Scan for the cell matching the given text and deliver its [x, y] coordinate at center. 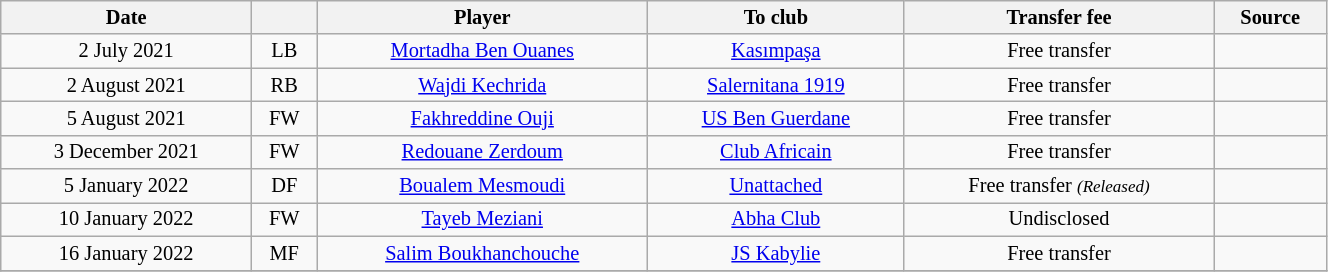
Transfer fee [1059, 17]
3 December 2021 [126, 152]
5 August 2021 [126, 118]
LB [284, 51]
Redouane Zerdoum [482, 152]
To club [776, 17]
Unattached [776, 186]
Wajdi Kechrida [482, 85]
Undisclosed [1059, 219]
DF [284, 186]
Free transfer (Released) [1059, 186]
Club Africain [776, 152]
Date [126, 17]
Kasımpaşa [776, 51]
Fakhreddine Ouji [482, 118]
Salim Boukhanchouche [482, 253]
2 July 2021 [126, 51]
MF [284, 253]
10 January 2022 [126, 219]
Player [482, 17]
US Ben Guerdane [776, 118]
Abha Club [776, 219]
Tayeb Meziani [482, 219]
RB [284, 85]
2 August 2021 [126, 85]
16 January 2022 [126, 253]
Boualem Mesmoudi [482, 186]
5 January 2022 [126, 186]
JS Kabylie [776, 253]
Mortadha Ben Ouanes [482, 51]
Source [1270, 17]
Salernitana 1919 [776, 85]
